Output the [X, Y] coordinate of the center of the cell containing the given text.  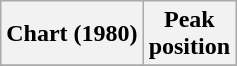
Chart (1980) [72, 34]
Peakposition [189, 34]
